Search for the cell housing the specified text and yield its (X, Y) center coordinate. 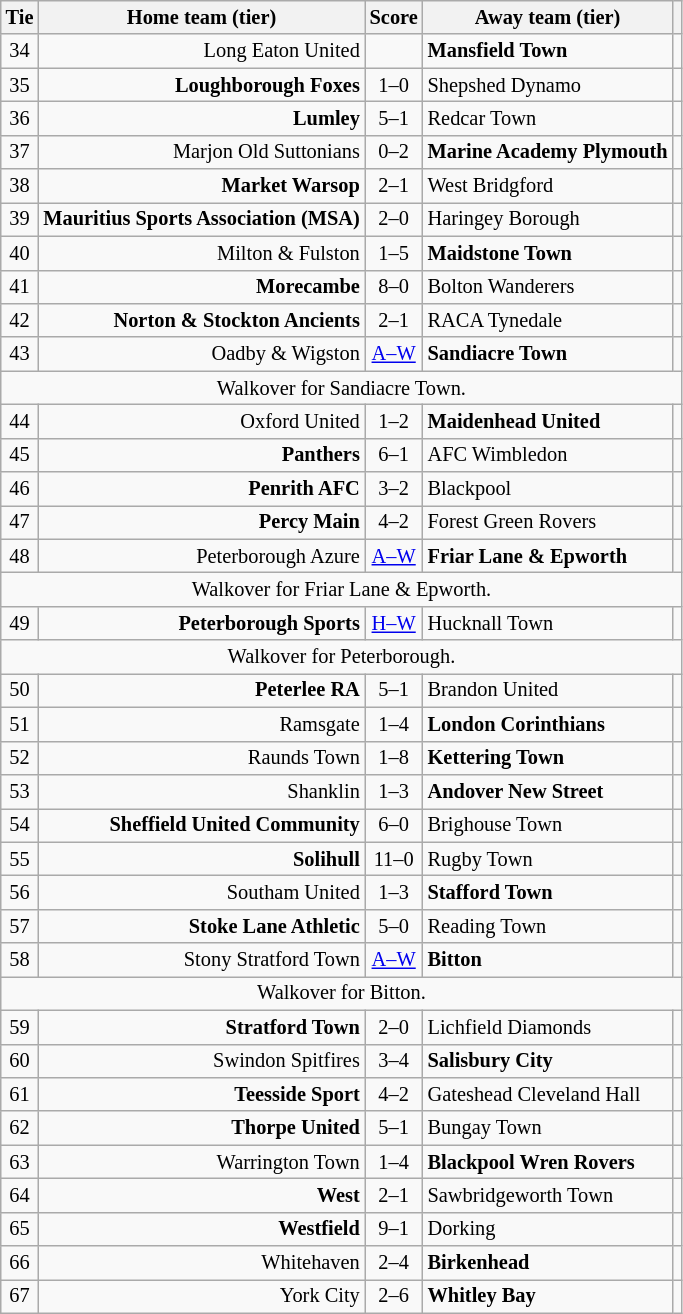
Maidenhead United (548, 421)
5–0 (394, 926)
2–6 (394, 1296)
53 (20, 791)
Dorking (548, 1229)
38 (20, 186)
2–4 (394, 1263)
Forest Green Rovers (548, 522)
Stony Stratford Town (201, 960)
Peterborough Sports (201, 623)
Whitley Bay (548, 1296)
Walkover for Friar Lane & Epworth. (342, 589)
44 (20, 421)
Walkover for Peterborough. (342, 657)
Thorpe United (201, 1128)
Mauritius Sports Association (MSA) (201, 219)
Stoke Lane Athletic (201, 926)
Westfield (201, 1229)
Reading Town (548, 926)
Raunds Town (201, 758)
H–W (394, 623)
Walkover for Bitton. (342, 993)
35 (20, 85)
Blackpool (548, 489)
Away team (tier) (548, 17)
Whitehaven (201, 1263)
Tie (20, 17)
1–2 (394, 421)
51 (20, 724)
Bungay Town (548, 1128)
Peterborough Azure (201, 556)
Sawbridgeworth Town (548, 1195)
Redcar Town (548, 118)
Friar Lane & Epworth (548, 556)
York City (201, 1296)
47 (20, 522)
55 (20, 859)
Hucknall Town (548, 623)
Haringey Borough (548, 219)
50 (20, 690)
West (201, 1195)
Stratford Town (201, 1027)
Norton & Stockton Ancients (201, 320)
49 (20, 623)
8–0 (394, 287)
Loughborough Foxes (201, 85)
66 (20, 1263)
Mansfield Town (548, 51)
Birkenhead (548, 1263)
Marjon Old Suttonians (201, 152)
Lumley (201, 118)
Panthers (201, 455)
Walkover for Sandiacre Town. (342, 388)
Milton & Fulston (201, 253)
Bitton (548, 960)
Sheffield United Community (201, 825)
57 (20, 926)
41 (20, 287)
Ramsgate (201, 724)
46 (20, 489)
Market Warsop (201, 186)
Lichfield Diamonds (548, 1027)
London Corinthians (548, 724)
Blackpool Wren Rovers (548, 1162)
62 (20, 1128)
3–2 (394, 489)
Southam United (201, 892)
Swindon Spitfires (201, 1061)
AFC Wimbledon (548, 455)
34 (20, 51)
6–0 (394, 825)
Solihull (201, 859)
3–4 (394, 1061)
Brandon United (548, 690)
61 (20, 1094)
56 (20, 892)
67 (20, 1296)
Oxford United (201, 421)
Peterlee RA (201, 690)
58 (20, 960)
6–1 (394, 455)
54 (20, 825)
Salisbury City (548, 1061)
Percy Main (201, 522)
40 (20, 253)
52 (20, 758)
48 (20, 556)
Maidstone Town (548, 253)
11–0 (394, 859)
Long Eaton United (201, 51)
59 (20, 1027)
43 (20, 354)
Rugby Town (548, 859)
45 (20, 455)
Warrington Town (201, 1162)
37 (20, 152)
Shanklin (201, 791)
9–1 (394, 1229)
Bolton Wanderers (548, 287)
Gateshead Cleveland Hall (548, 1094)
Brighouse Town (548, 825)
Teesside Sport (201, 1094)
63 (20, 1162)
65 (20, 1229)
Andover New Street (548, 791)
West Bridgford (548, 186)
RACA Tynedale (548, 320)
36 (20, 118)
Sandiacre Town (548, 354)
64 (20, 1195)
42 (20, 320)
Marine Academy Plymouth (548, 152)
Oadby & Wigston (201, 354)
1–0 (394, 85)
Shepshed Dynamo (548, 85)
60 (20, 1061)
Score (394, 17)
Penrith AFC (201, 489)
Stafford Town (548, 892)
39 (20, 219)
Morecambe (201, 287)
1–5 (394, 253)
0–2 (394, 152)
1–8 (394, 758)
Kettering Town (548, 758)
Home team (tier) (201, 17)
